Find where the given text appears and provide that cell's center as [X, Y] coordinate. 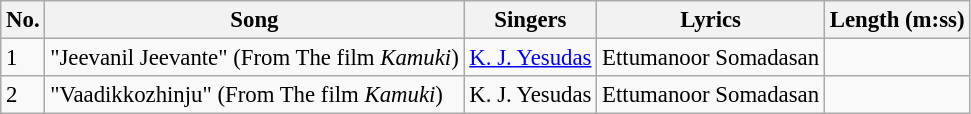
"Vaadikkozhinju" (From The film Kamuki) [254, 95]
Length (m:ss) [896, 20]
"Jeevanil Jeevante" (From The film Kamuki) [254, 58]
Singers [530, 20]
No. [23, 20]
Lyrics [711, 20]
Song [254, 20]
1 [23, 58]
2 [23, 95]
